Scan for the cell matching the given text and deliver its [x, y] coordinate at center. 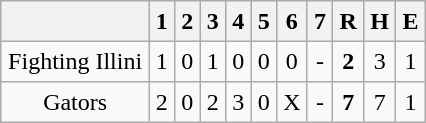
X [292, 102]
H [380, 21]
4 [238, 21]
6 [292, 21]
Gators [75, 102]
R [348, 21]
Fighting Illini [75, 61]
5 [264, 21]
E [411, 21]
